Output the (x, y) coordinate of the center of the cell containing the given text.  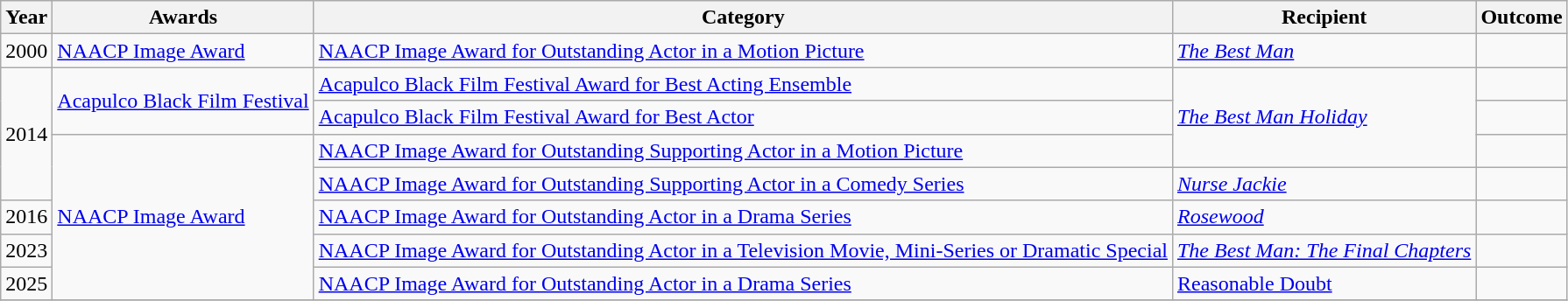
NAACP Image Award for Outstanding Supporting Actor in a Motion Picture (743, 150)
Rosewood (1324, 217)
Year (26, 17)
2023 (26, 250)
Category (743, 17)
NAACP Image Award for Outstanding Actor in a Motion Picture (743, 51)
2000 (26, 51)
2016 (26, 217)
NAACP Image Award for Outstanding Supporting Actor in a Comedy Series (743, 184)
2014 (26, 134)
The Best Man: The Final Chapters (1324, 250)
Acapulco Black Film Festival Award for Best Acting Ensemble (743, 84)
Outcome (1522, 17)
Acapulco Black Film Festival Award for Best Actor (743, 117)
NAACP Image Award for Outstanding Actor in a Television Movie, Mini-Series or Dramatic Special (743, 250)
The Best Man Holiday (1324, 117)
Acapulco Black Film Festival (183, 101)
Recipient (1324, 17)
Reasonable Doubt (1324, 283)
Awards (183, 17)
2025 (26, 283)
The Best Man (1324, 51)
Nurse Jackie (1324, 184)
